Determine the [x, y] coordinate at the center of the cell enclosing the given text.  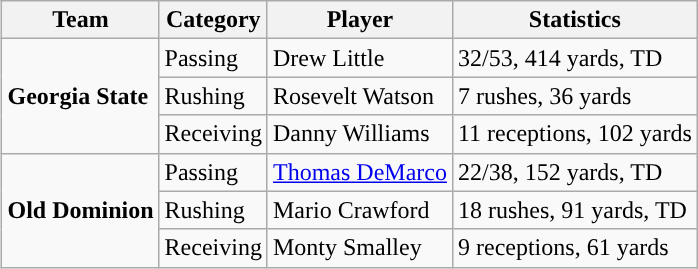
Mario Crawford [360, 210]
Georgia State [80, 96]
7 rushes, 36 yards [574, 96]
Monty Smalley [360, 248]
Team [80, 20]
Danny Williams [360, 134]
Old Dominion [80, 210]
Statistics [574, 20]
Thomas DeMarco [360, 172]
32/53, 414 yards, TD [574, 58]
9 receptions, 61 yards [574, 248]
Player [360, 20]
18 rushes, 91 yards, TD [574, 210]
11 receptions, 102 yards [574, 134]
22/38, 152 yards, TD [574, 172]
Rosevelt Watson [360, 96]
Drew Little [360, 58]
Category [213, 20]
